Output the [X, Y] coordinate of the center of the cell containing the given text.  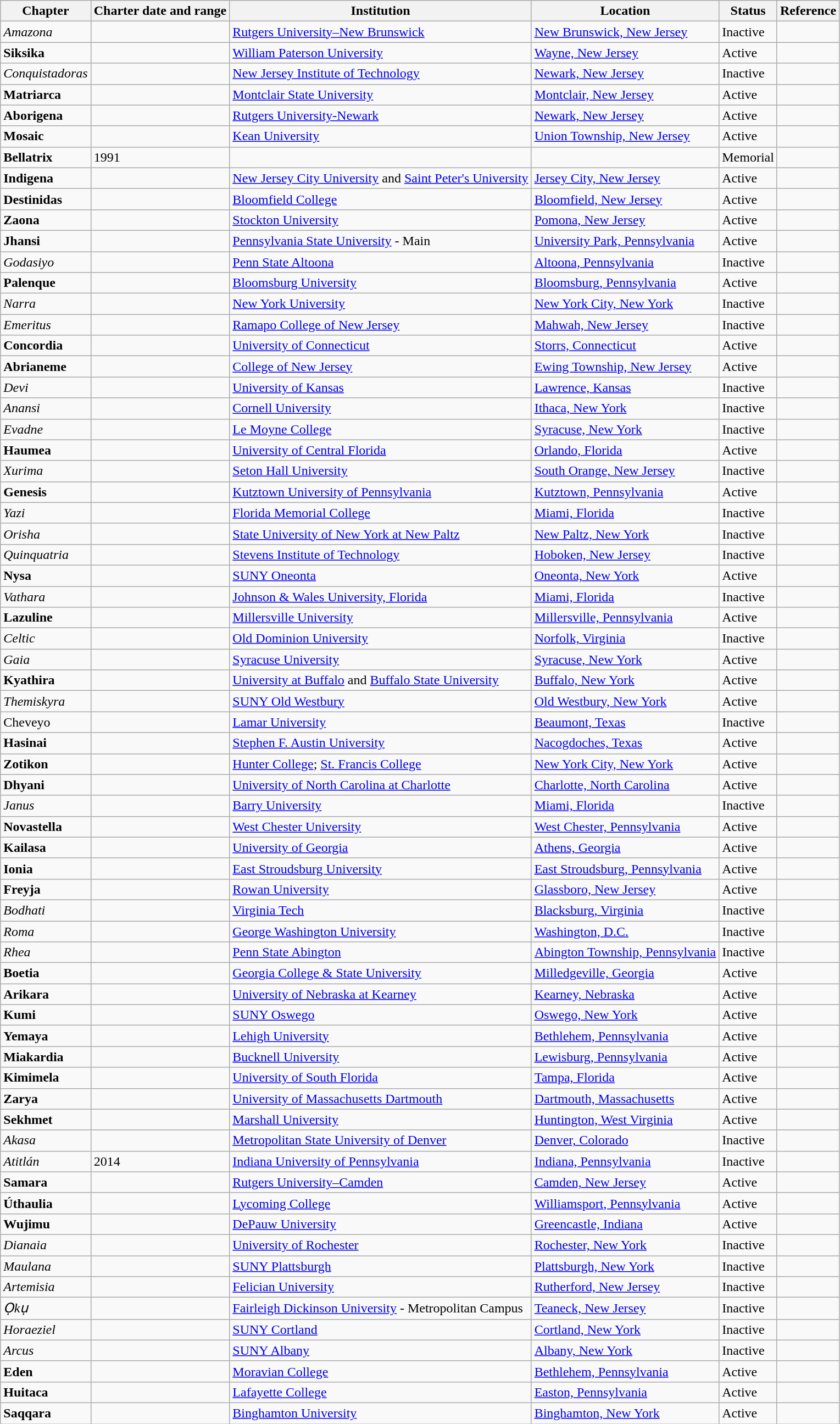
West Chester, Pennsylvania [625, 827]
Charter date and range [160, 11]
Florida Memorial College [380, 513]
University of South Florida [380, 1078]
Status [748, 11]
Bodhati [46, 910]
Concordia [46, 346]
Oswego, New York [625, 1015]
Lawrence, Kansas [625, 387]
SUNY Oneonta [380, 575]
Indiana, Pennsylvania [625, 1161]
Nysa [46, 575]
Huntington, West Virginia [625, 1120]
SUNY Plattsburgh [380, 1266]
Kumi [46, 1015]
Albany, New York [625, 1350]
State University of New York at New Paltz [380, 534]
Dhyani [46, 785]
Bellatrix [46, 157]
Charlotte, North Carolina [625, 785]
Rhea [46, 952]
Atitlán [46, 1161]
University of North Carolina at Charlotte [380, 785]
Wayne, New Jersey [625, 53]
Rutgers University-Newark [380, 115]
Old Dominion University [380, 639]
Marshall University [380, 1120]
Mosaic [46, 136]
Zarya [46, 1099]
University of Massachusetts Dartmouth [380, 1099]
Memorial [748, 157]
University Park, Pennsylvania [625, 241]
Emeritus [46, 325]
Barry University [380, 806]
Glassboro, New Jersey [625, 889]
Arcus [46, 1350]
Kimimela [46, 1078]
Freyja [46, 889]
Destinidas [46, 199]
Ọkụ [46, 1309]
Rochester, New York [625, 1245]
Celtic [46, 639]
1991 [160, 157]
Kean University [380, 136]
Themiskyra [46, 701]
Stephen F. Austin University [380, 743]
Boetia [46, 973]
Indigena [46, 178]
Amazona [46, 32]
Cheveyo [46, 722]
Kutztown, Pennsylvania [625, 492]
Location [625, 11]
Jersey City, New Jersey [625, 178]
Seton Hall University [380, 471]
Bloomfield College [380, 199]
Orisha [46, 534]
Cornell University [380, 408]
Samara [46, 1182]
New Jersey Institute of Technology [380, 74]
Moravian College [380, 1371]
Oneonta, New York [625, 575]
Eden [46, 1371]
Plattsburgh, New York [625, 1266]
Nacogdoches, Texas [625, 743]
Tampa, Florida [625, 1078]
Devi [46, 387]
Rutherford, New Jersey [625, 1287]
Kearney, Nebraska [625, 994]
Binghamton University [380, 1413]
Easton, Pennsylvania [625, 1392]
Felician University [380, 1287]
New Jersey City University and Saint Peter's University [380, 178]
SUNY Albany [380, 1350]
Blacksburg, Virginia [625, 910]
Artemisia [46, 1287]
Fairleigh Dickinson University - Metropolitan Campus [380, 1309]
Dianaia [46, 1245]
Vathara [46, 596]
Genesis [46, 492]
Jhansi [46, 241]
George Washington University [380, 932]
Millersville University [380, 618]
West Chester University [380, 827]
Lewisburg, Pennsylvania [625, 1057]
Storrs, Connecticut [625, 346]
Lycoming College [380, 1203]
University of Georgia [380, 847]
Penn State Altoona [380, 262]
Kailasa [46, 847]
Union Township, New Jersey [625, 136]
Arikara [46, 994]
Athens, Georgia [625, 847]
Montclair State University [380, 95]
SUNY Old Westbury [380, 701]
Beaumont, Texas [625, 722]
DePauw University [380, 1224]
Montclair, New Jersey [625, 95]
Pennsylvania State University - Main [380, 241]
Hasinai [46, 743]
Janus [46, 806]
University at Buffalo and Buffalo State University [380, 680]
Miakardia [46, 1057]
Georgia College & State University [380, 973]
Bloomsburg University [380, 283]
Rutgers University–Camden [380, 1182]
Lehigh University [380, 1036]
William Paterson University [380, 53]
Ewing Township, New Jersey [625, 367]
Penn State Abington [380, 952]
Zotikon [46, 764]
Evadne [46, 429]
New York University [380, 304]
Bloomsburg, Pennsylvania [625, 283]
Huitaca [46, 1392]
Bloomfield, New Jersey [625, 199]
Wujimu [46, 1224]
Hunter College; St. Francis College [380, 764]
Ionia [46, 868]
College of New Jersey [380, 367]
Maulana [46, 1266]
Abington Township, Pennsylvania [625, 952]
Anansi [46, 408]
University of Central Florida [380, 450]
Bucknell University [380, 1057]
Williamsport, Pennsylvania [625, 1203]
Novastella [46, 827]
Indiana University of Pennsylvania [380, 1161]
Ramapo College of New Jersey [380, 325]
Pomona, New Jersey [625, 220]
University of Kansas [380, 387]
Orlando, Florida [625, 450]
Siksika [46, 53]
Johnson & Wales University, Florida [380, 596]
Ithaca, New York [625, 408]
Stockton University [380, 220]
Conquistadoras [46, 74]
Sekhmet [46, 1120]
Gaia [46, 660]
Yemaya [46, 1036]
Kutztown University of Pennsylvania [380, 492]
East Stroudsburg University [380, 868]
Rowan University [380, 889]
Abrianeme [46, 367]
Dartmouth, Massachusetts [625, 1099]
Zaona [46, 220]
East Stroudsburg, Pennsylvania [625, 868]
Saqqara [46, 1413]
Xurima [46, 471]
Roma [46, 932]
Rutgers University–New Brunswick [380, 32]
Altoona, Pennsylvania [625, 262]
Aborigena [46, 115]
Denver, Colorado [625, 1140]
Old Westbury, New York [625, 701]
Syracuse University [380, 660]
Reference [808, 11]
University of Rochester [380, 1245]
Quinquatria [46, 555]
Chapter [46, 11]
Millersville, Pennsylvania [625, 618]
Haumea [46, 450]
Norfolk, Virginia [625, 639]
Teaneck, New Jersey [625, 1309]
New Brunswick, New Jersey [625, 32]
Milledgeville, Georgia [625, 973]
Lafayette College [380, 1392]
Úthaulia [46, 1203]
2014 [160, 1161]
SUNY Cortland [380, 1329]
Palenque [46, 283]
Horaeziel [46, 1329]
Lamar University [380, 722]
University of Nebraska at Kearney [380, 994]
Le Moyne College [380, 429]
Kyathira [46, 680]
SUNY Oswego [380, 1015]
Buffalo, New York [625, 680]
Hoboken, New Jersey [625, 555]
Godasiyo [46, 262]
Virginia Tech [380, 910]
Metropolitan State University of Denver [380, 1140]
Cortland, New York [625, 1329]
Stevens Institute of Technology [380, 555]
Institution [380, 11]
South Orange, New Jersey [625, 471]
Binghamton, New York [625, 1413]
New Paltz, New York [625, 534]
Lazuline [46, 618]
Matriarca [46, 95]
University of Connecticut [380, 346]
Camden, New Jersey [625, 1182]
Washington, D.C. [625, 932]
Mahwah, New Jersey [625, 325]
Akasa [46, 1140]
Yazi [46, 513]
Narra [46, 304]
Greencastle, Indiana [625, 1224]
